Detect which cell encompasses the target text, then output its (X, Y) center coordinate. 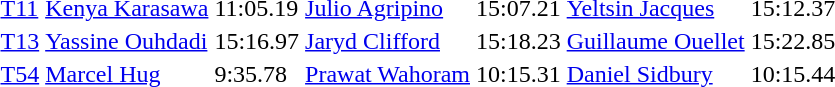
Yassine Ouhdadi (127, 41)
15:16.97 (257, 41)
15:18.23 (518, 41)
Jaryd Clifford (388, 41)
Guillaume Ouellet (656, 41)
